Provide the (x, y) coordinate of the cell's center where the given text is located.  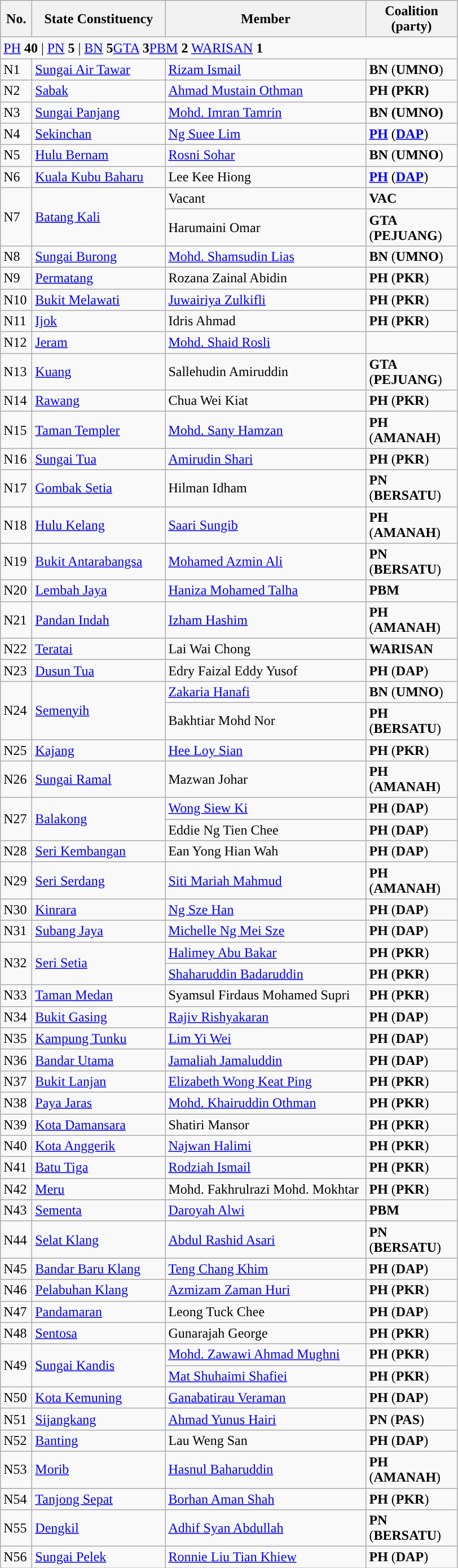
Tanjong Sepat (99, 1499)
Hulu Bernam (99, 155)
Kajang (99, 750)
Ahmad Yunus Hairi (266, 1419)
Bukit Antarabangsa (99, 561)
Bukit Gasing (99, 1017)
N6 (16, 177)
N14 (16, 401)
N35 (16, 1038)
Sungai Panjang (99, 112)
N26 (16, 779)
Bukit Melawati (99, 300)
Mohd. Shaid Rosli (266, 343)
Sijangkang (99, 1419)
N39 (16, 1124)
N7 (16, 217)
Pelabuhan Klang (99, 1290)
Bandar Baru Klang (99, 1269)
Kampung Tunku (99, 1038)
Sungai Burong (99, 256)
Paya Jaras (99, 1103)
Sabak (99, 91)
N9 (16, 278)
N41 (16, 1168)
Ronnie Liu Tian Khiew (266, 1557)
Ng Sze Han (266, 910)
Sungai Tua (99, 459)
Bakhtiar Mohd Nor (266, 720)
N8 (16, 256)
N47 (16, 1312)
PN (PAS) (412, 1419)
N2 (16, 91)
Sungai Kandis (99, 1365)
Seri Serdang (99, 881)
Batu Tiga (99, 1168)
Lai Wai Chong (266, 649)
Ijok (99, 321)
Siti Mariah Mahmud (266, 881)
Bukit Lanjan (99, 1081)
N21 (16, 620)
Wong Siew Ki (266, 809)
Kuang (99, 372)
Taman Templer (99, 430)
Mohd. Fakhrulrazi Mohd. Mokhtar (266, 1189)
Teratai (99, 649)
PH 40 | PN 5 | BN 5GTA 3PBM 2 WARISAN 1 (229, 48)
Mat Shuhaimi Shafiei (266, 1376)
Balakong (99, 819)
Rizam Ismail (266, 69)
N53 (16, 1469)
N44 (16, 1240)
Ng Suee Lim (266, 134)
N4 (16, 134)
N28 (16, 851)
Dengkil (99, 1528)
Banting (99, 1440)
Haniza Mohamed Talha (266, 591)
Syamsul Firdaus Mohamed Supri (266, 995)
N56 (16, 1557)
Gombak Setia (99, 488)
Lau Weng San (266, 1440)
Lembah Jaya (99, 591)
Kota Kemuning (99, 1397)
Member (266, 19)
Sementa (99, 1211)
Teng Chang Khim (266, 1269)
Mazwan Johar (266, 779)
Kota Anggerik (99, 1146)
Rosni Sohar (266, 155)
Kota Damansara (99, 1124)
Kinrara (99, 910)
Selat Klang (99, 1240)
Idris Ahmad (266, 321)
Izham Hashim (266, 620)
Pandamaran (99, 1312)
N42 (16, 1189)
Edry Faizal Eddy Yusof (266, 670)
Sungai Air Tawar (99, 69)
Ahmad Mustain Othman (266, 91)
N55 (16, 1528)
Hasnul Baharuddin (266, 1469)
N3 (16, 112)
N24 (16, 710)
Gunarajah George (266, 1333)
N12 (16, 343)
N43 (16, 1211)
Taman Medan (99, 995)
Michelle Ng Mei Sze (266, 931)
N13 (16, 372)
N33 (16, 995)
Ean Yong Hian Wah (266, 851)
Daroyah Alwi (266, 1211)
Seri Setia (99, 963)
Batang Kali (99, 217)
N32 (16, 963)
Mohd. Sany Hamzan (266, 430)
N34 (16, 1017)
N16 (16, 459)
Mohamed Azmin Ali (266, 561)
N1 (16, 69)
N11 (16, 321)
Rawang (99, 401)
Rajiv Rishyakaran (266, 1017)
Elizabeth Wong Keat Ping (266, 1081)
State Constituency (99, 19)
Sallehudin Amiruddin (266, 372)
Kuala Kubu Baharu (99, 177)
N18 (16, 525)
Amirudin Shari (266, 459)
N36 (16, 1060)
Pandan Indah (99, 620)
Jamaliah Jamaluddin (266, 1060)
N46 (16, 1290)
Permatang (99, 278)
Seri Kembangan (99, 851)
N23 (16, 670)
N40 (16, 1146)
N29 (16, 881)
Lee Kee Hiong (266, 177)
Harumaini Omar (266, 227)
Jeram (99, 343)
N38 (16, 1103)
Rozana Zainal Abidin (266, 278)
N25 (16, 750)
N48 (16, 1333)
Adhif Syan Abdullah (266, 1528)
Sekinchan (99, 134)
Bandar Utama (99, 1060)
Mohd. Khairuddin Othman (266, 1103)
N45 (16, 1269)
Subang Jaya (99, 931)
Mohd. Imran Tamrin (266, 112)
N10 (16, 300)
Azmizam Zaman Huri (266, 1290)
N22 (16, 649)
Ganabatirau Veraman (266, 1397)
N17 (16, 488)
N27 (16, 819)
Hulu Kelang (99, 525)
PH (BERSATU) (412, 720)
Vacant (266, 198)
Shatiri Mansor (266, 1124)
No. (16, 19)
N5 (16, 155)
Borhan Aman Shah (266, 1499)
N54 (16, 1499)
Saari Sungib (266, 525)
Shaharuddin Badaruddin (266, 974)
Meru (99, 1189)
Mohd. Zawawi Ahmad Mughni (266, 1355)
Semenyih (99, 710)
Morib (99, 1469)
N50 (16, 1397)
Leong Tuck Chee (266, 1312)
Sungai Pelek (99, 1557)
Sungai Ramal (99, 779)
N49 (16, 1365)
Sentosa (99, 1333)
Juwairiya Zulkifli (266, 300)
Najwan Halimi (266, 1146)
N52 (16, 1440)
Halimey Abu Bakar (266, 953)
Mohd. Shamsudin Lias (266, 256)
WARISAN (412, 649)
VAC (412, 198)
N19 (16, 561)
N51 (16, 1419)
N31 (16, 931)
Lim Yi Wei (266, 1038)
Abdul Rashid Asari (266, 1240)
Hee Loy Sian (266, 750)
Chua Wei Kiat (266, 401)
N15 (16, 430)
N30 (16, 910)
N37 (16, 1081)
N20 (16, 591)
Coalition (party) (412, 19)
Hilman Idham (266, 488)
Zakaria Hanafi (266, 692)
Rodziah Ismail (266, 1168)
Dusun Tua (99, 670)
Eddie Ng Tien Chee (266, 830)
